Search for the cell housing the specified text and yield its [X, Y] center coordinate. 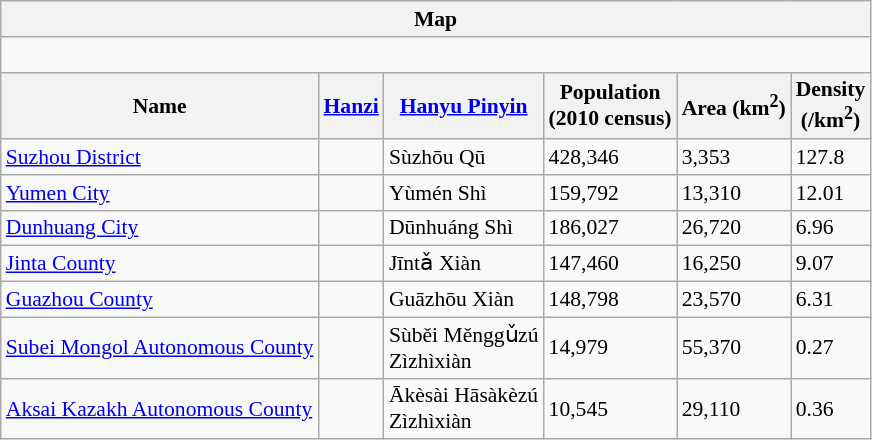
0.27 [831, 348]
12.01 [831, 193]
Population(2010 census) [610, 106]
Density(/km2) [831, 106]
10,545 [610, 408]
Jinta County [160, 264]
Name [160, 106]
Ākèsài HāsàkèzúZìzhìxiàn [464, 408]
3,353 [734, 157]
14,979 [610, 348]
Guazhou County [160, 300]
428,346 [610, 157]
Sùběi MěnggǔzúZìzhìxiàn [464, 348]
Subei Mongol Autonomous County [160, 348]
Yùmén Shì [464, 193]
13,310 [734, 193]
26,720 [734, 228]
Map [436, 19]
6.31 [831, 300]
Suzhou District [160, 157]
147,460 [610, 264]
Dunhuang City [160, 228]
Guāzhōu Xiàn [464, 300]
Aksai Kazakh Autonomous County [160, 408]
29,110 [734, 408]
16,250 [734, 264]
186,027 [610, 228]
9.07 [831, 264]
Area (km2) [734, 106]
Hanzi [352, 106]
Dūnhuáng Shì [464, 228]
0.36 [831, 408]
55,370 [734, 348]
Jīntǎ Xiàn [464, 264]
Sùzhōu Qū [464, 157]
159,792 [610, 193]
148,798 [610, 300]
6.96 [831, 228]
Yumen City [160, 193]
Hanyu Pinyin [464, 106]
127.8 [831, 157]
23,570 [734, 300]
